Find where the given text appears and provide that cell's center as (x, y) coordinate. 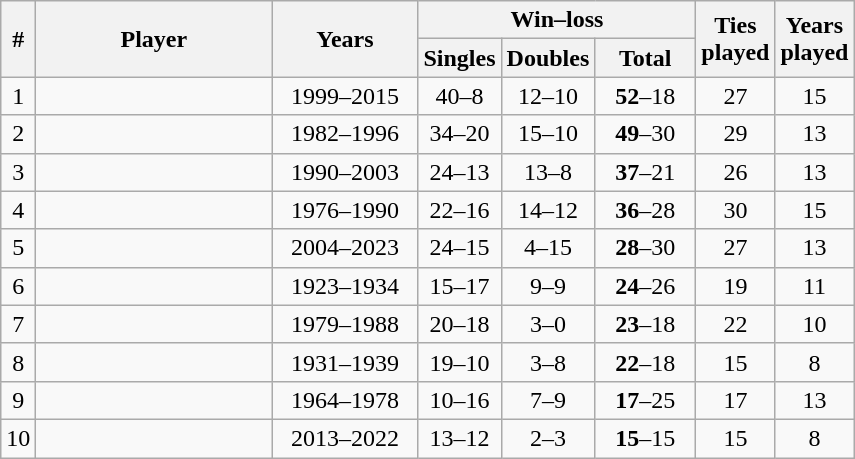
3–0 (548, 324)
9 (18, 400)
19 (736, 286)
2004–2023 (345, 248)
Player (154, 39)
7 (18, 324)
5 (18, 248)
1976–1990 (345, 210)
1964–1978 (345, 400)
Win–loss (557, 20)
52–18 (646, 96)
3 (18, 172)
9–9 (548, 286)
26 (736, 172)
40–8 (460, 96)
19–10 (460, 362)
15–10 (548, 134)
22–18 (646, 362)
14–12 (548, 210)
29 (736, 134)
15–15 (646, 438)
4 (18, 210)
1990–2003 (345, 172)
# (18, 39)
10–16 (460, 400)
2013–2022 (345, 438)
6 (18, 286)
4–15 (548, 248)
28–30 (646, 248)
24–13 (460, 172)
Years (345, 39)
1931–1939 (345, 362)
Total (646, 58)
Singles (460, 58)
17 (736, 400)
Tiesplayed (736, 39)
17–25 (646, 400)
12–10 (548, 96)
22–16 (460, 210)
34–20 (460, 134)
22 (736, 324)
1999–2015 (345, 96)
37–21 (646, 172)
3–8 (548, 362)
1 (18, 96)
1982–1996 (345, 134)
20–18 (460, 324)
13–12 (460, 438)
11 (814, 286)
15–17 (460, 286)
36–28 (646, 210)
Doubles (548, 58)
2–3 (548, 438)
24–15 (460, 248)
1979–1988 (345, 324)
49–30 (646, 134)
7–9 (548, 400)
23–18 (646, 324)
Yearsplayed (814, 39)
13–8 (548, 172)
1923–1934 (345, 286)
24–26 (646, 286)
2 (18, 134)
30 (736, 210)
